Pinpoint the cell where the given text exists, returning its (x, y) midpoint coordinate. 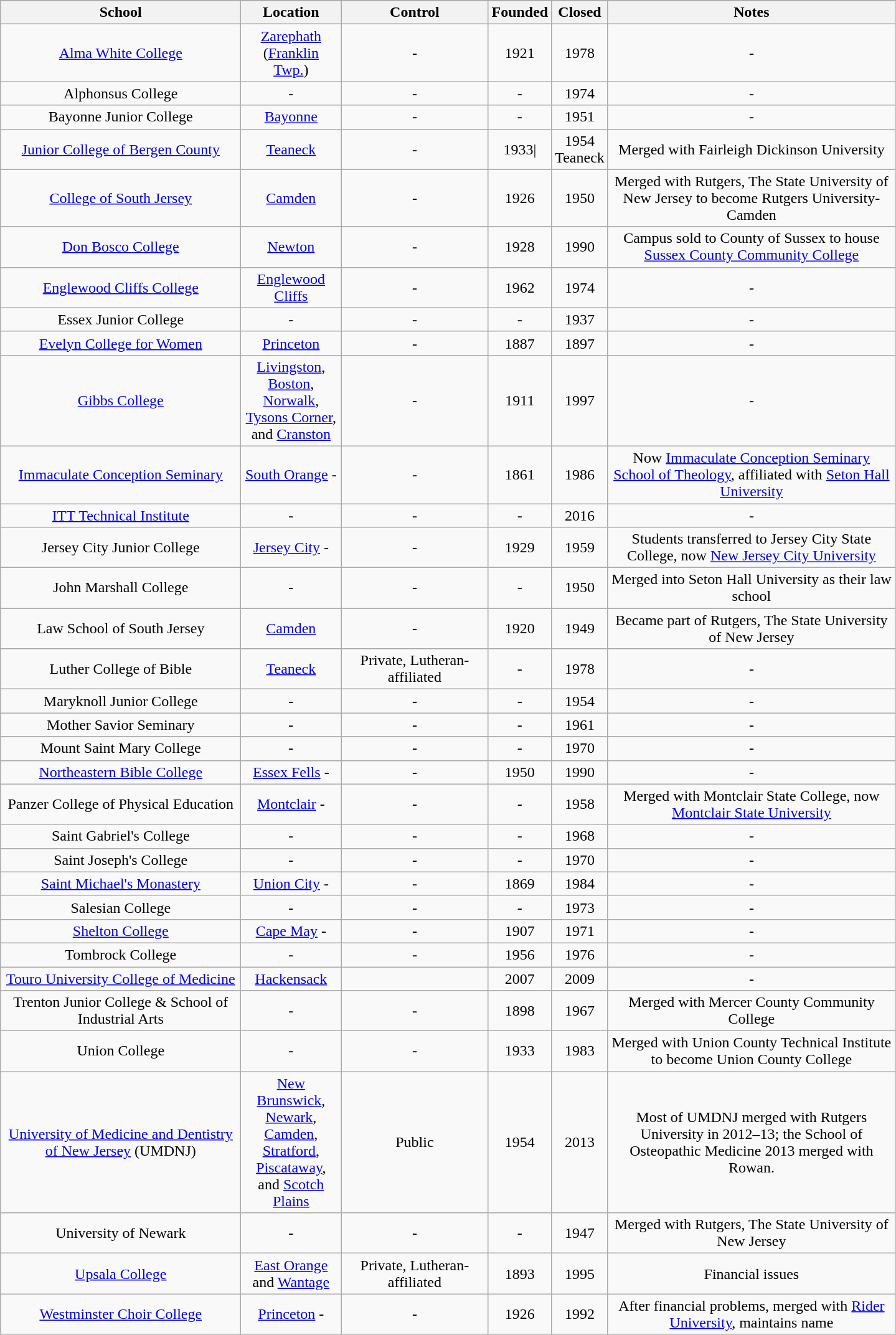
University of Newark (121, 1233)
Shelton College (121, 931)
East Orange and Wantage (291, 1274)
1951 (580, 117)
Merged with Mercer County Community College (751, 1011)
Essex Fells - (291, 772)
Luther College of Bible (121, 669)
1986 (580, 474)
Merged into Seton Hall University as their law school (751, 588)
Montclair - (291, 804)
Maryknoll Junior College (121, 701)
1976 (580, 955)
Don Bosco College (121, 247)
1933 (520, 1051)
Touro University College of Medicine (121, 978)
2013 (580, 1142)
Location (291, 12)
Northeastern Bible College (121, 772)
Bayonne Junior College (121, 117)
Immaculate Conception Seminary (121, 474)
1961 (580, 725)
1984 (580, 884)
Englewood Cliffs (291, 288)
Jersey City Junior College (121, 548)
1954 Teaneck (580, 149)
1897 (580, 343)
Notes (751, 12)
Tombrock College (121, 955)
College of South Jersey (121, 198)
ITT Technical Institute (121, 515)
Alphonsus College (121, 93)
Jersey City - (291, 548)
1921 (520, 53)
1937 (580, 319)
Saint Michael's Monastery (121, 884)
1967 (580, 1011)
1973 (580, 907)
1958 (580, 804)
1929 (520, 548)
Trenton Junior College & School of Industrial Arts (121, 1011)
Control (415, 12)
1898 (520, 1011)
2009 (580, 978)
1928 (520, 247)
Livingston, Boston, Norwalk, Tysons Corner, and Cranston (291, 400)
Gibbs College (121, 400)
1992 (580, 1314)
Westminster Choir College (121, 1314)
1997 (580, 400)
Most of UMDNJ merged with Rutgers University in 2012–13; the School of Osteopathic Medicine 2013 merged with Rowan. (751, 1142)
1983 (580, 1051)
1869 (520, 884)
1947 (580, 1233)
Bayonne (291, 117)
1933| (520, 149)
1962 (520, 288)
Closed (580, 12)
South Orange - (291, 474)
Merged with Rutgers, The State University of New Jersey (751, 1233)
1968 (580, 836)
1907 (520, 931)
Upsala College (121, 1274)
1887 (520, 343)
1893 (520, 1274)
Cape May - (291, 931)
Newton (291, 247)
1920 (520, 629)
Alma White College (121, 53)
Mount Saint Mary College (121, 748)
University of Medicine and Dentistry of New Jersey (UMDNJ) (121, 1142)
Financial issues (751, 1274)
1995 (580, 1274)
Princeton - (291, 1314)
Merged with Rutgers, The State University of New Jersey to become Rutgers University-Camden (751, 198)
Salesian College (121, 907)
After financial problems, merged with Rider University, maintains name (751, 1314)
New Brunswick, Newark, Camden, Stratford, Piscataway, and Scotch Plains (291, 1142)
Essex Junior College (121, 319)
Saint Gabriel's College (121, 836)
Junior College of Bergen County (121, 149)
Founded (520, 12)
2016 (580, 515)
Campus sold to County of Sussex to house Sussex County Community College (751, 247)
Hackensack (291, 978)
Merged with Montclair State College, now Montclair State University (751, 804)
Merged with Fairleigh Dickinson University (751, 149)
John Marshall College (121, 588)
1956 (520, 955)
Evelyn College for Women (121, 343)
Public (415, 1142)
Union College (121, 1051)
1971 (580, 931)
1861 (520, 474)
Students transferred to Jersey City State College, now New Jersey City University (751, 548)
Union City - (291, 884)
1949 (580, 629)
School (121, 12)
Law School of South Jersey (121, 629)
Now Immaculate Conception Seminary School of Theology, affiliated with Seton Hall University (751, 474)
Saint Joseph's College (121, 860)
Mother Savior Seminary (121, 725)
Panzer College of Physical Education (121, 804)
Became part of Rutgers, The State University of New Jersey (751, 629)
1911 (520, 400)
Englewood Cliffs College (121, 288)
2007 (520, 978)
Zarephath (Franklin Twp.) (291, 53)
Princeton (291, 343)
Merged with Union County Technical Institute to become Union County College (751, 1051)
1959 (580, 548)
